Pinpoint the cell where the given text exists, returning its [X, Y] midpoint coordinate. 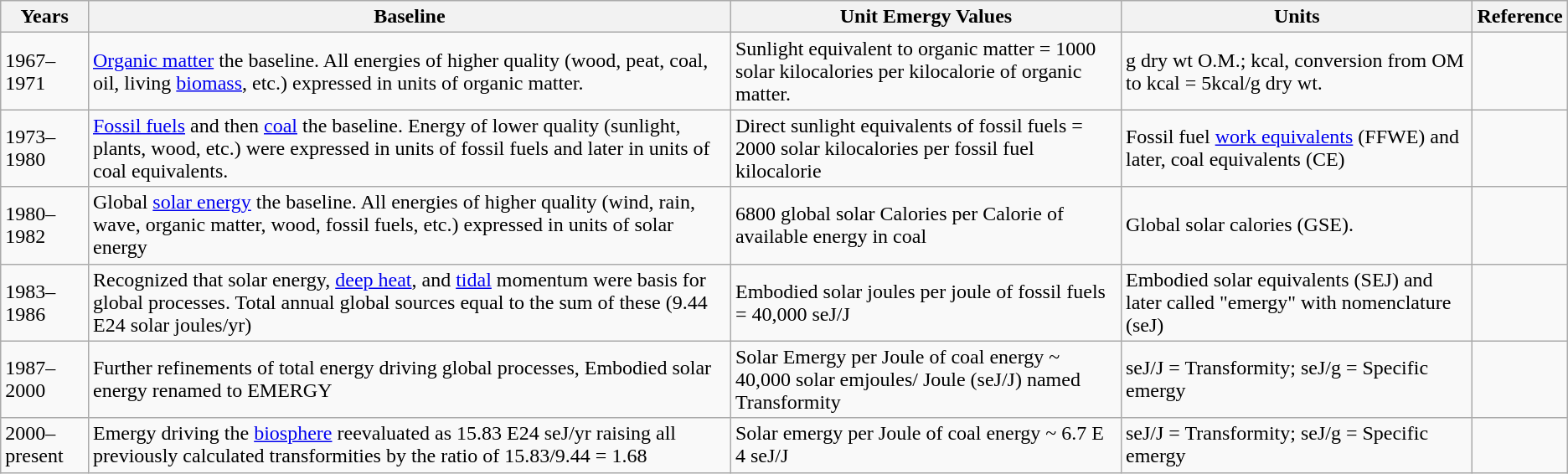
2000–present [45, 446]
Units [1297, 17]
1983–1986 [45, 302]
Direct sunlight equivalents of fossil fuels = 2000 solar kilocalories per fossil fuel kilocalorie [926, 148]
g dry wt O.M.; kcal, conversion from OM to kcal = 5kcal/g dry wt. [1297, 71]
Emergy driving the biosphere reevaluated as 15.83 E24 seJ/yr raising all previously calculated transformities by the ratio of 15.83/9.44 = 1.68 [409, 446]
Embodied solar joules per joule of fossil fuels = 40,000 seJ/J [926, 302]
1973–1980 [45, 148]
1967–1971 [45, 71]
Global solar calories (GSE). [1297, 225]
6800 global solar Calories per Calorie of available energy in coal [926, 225]
Sunlight equivalent to organic matter = 1000 solar kilocalories per kilocalorie of organic matter. [926, 71]
Years [45, 17]
Fossil fuel work equivalents (FFWE) and later, coal equivalents (CE) [1297, 148]
Unit Emergy Values [926, 17]
Baseline [409, 17]
1980–1982 [45, 225]
1987–2000 [45, 379]
Further refinements of total energy driving global processes, Embodied solar energy renamed to EMERGY [409, 379]
Embodied solar equivalents (SEJ) and later called "emergy" with nomenclature (seJ) [1297, 302]
Reference [1519, 17]
Organic matter the baseline. All energies of higher quality (wood, peat, coal, oil, living biomass, etc.) expressed in units of organic matter. [409, 71]
Solar Emergy per Joule of coal energy ~ 40,000 solar emjoules/ Joule (seJ/J) named Transformity [926, 379]
Solar emergy per Joule of coal energy ~ 6.7 E 4 seJ/J [926, 446]
